Output the (x, y) coordinate of the center of the cell containing the given text.  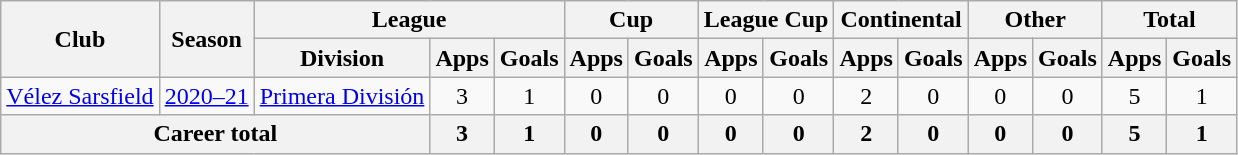
Other (1035, 20)
League Cup (766, 20)
Division (342, 58)
Cup (631, 20)
2020–21 (206, 96)
Total (1169, 20)
Club (80, 39)
League (409, 20)
Career total (216, 134)
Primera División (342, 96)
Vélez Sarsfield (80, 96)
Season (206, 39)
Continental (901, 20)
